Scan for the cell matching the given text and deliver its [x, y] coordinate at center. 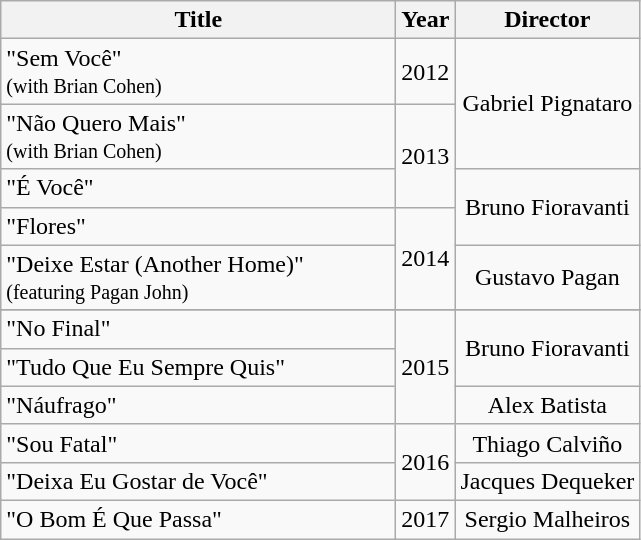
2013 [426, 156]
2016 [426, 462]
2015 [426, 367]
Title [198, 20]
Gabriel Pignataro [548, 104]
"Deixa Eu Gostar de Você" [198, 481]
Year [426, 20]
Sergio Malheiros [548, 519]
"Tudo Que Eu Sempre Quis" [198, 367]
Director [548, 20]
"Sou Fatal" [198, 443]
2014 [426, 258]
2017 [426, 519]
"Não Quero Mais"(with Brian Cohen) [198, 136]
Gustavo Pagan [548, 278]
"Sem Você"(with Brian Cohen) [198, 72]
2012 [426, 72]
Alex Batista [548, 405]
"Náufrago" [198, 405]
Jacques Dequeker [548, 481]
"É Você" [198, 188]
Thiago Calviño [548, 443]
"Deixe Estar (Another Home)"(featuring Pagan John) [198, 278]
"No Final" [198, 329]
"Flores" [198, 226]
"O Bom É Que Passa" [198, 519]
